Search for the cell housing the specified text and yield its [x, y] center coordinate. 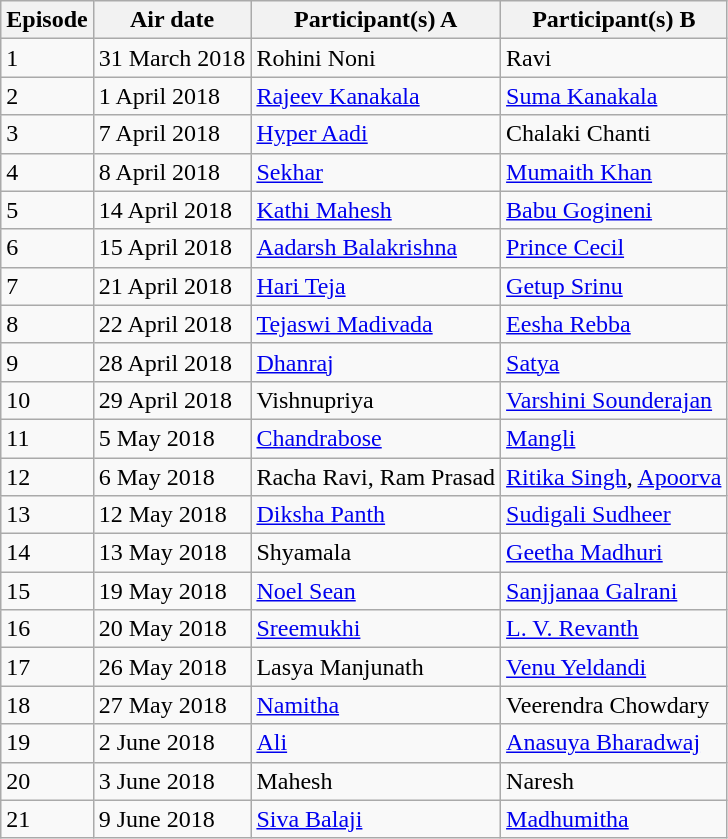
Tejaswi Madivada [376, 324]
Vishnupriya [376, 400]
Suma Kanakala [614, 96]
21 April 2018 [172, 286]
9 [47, 362]
Ravi [614, 58]
12 [47, 477]
Babu Gogineni [614, 210]
8 April 2018 [172, 172]
20 May 2018 [172, 629]
Madhumitha [614, 819]
Mumaith Khan [614, 172]
Geetha Madhuri [614, 553]
Diksha Panth [376, 515]
14 [47, 553]
Mangli [614, 438]
14 April 2018 [172, 210]
Aadarsh Balakrishna [376, 248]
L. V. Revanth [614, 629]
1 April 2018 [172, 96]
Dhanraj [376, 362]
5 May 2018 [172, 438]
Prince Cecil [614, 248]
29 April 2018 [172, 400]
Chalaki Chanti [614, 134]
2 [47, 96]
Chandrabose [376, 438]
Ritika Singh, Apoorva [614, 477]
5 [47, 210]
21 [47, 819]
31 March 2018 [172, 58]
Mahesh [376, 781]
Sanjjanaa Galrani [614, 591]
Varshini Sounderajan [614, 400]
8 [47, 324]
15 [47, 591]
6 [47, 248]
Noel Sean [376, 591]
13 [47, 515]
Rajeev Kanakala [376, 96]
27 May 2018 [172, 705]
13 May 2018 [172, 553]
Naresh [614, 781]
17 [47, 667]
Sreemukhi [376, 629]
Kathi Mahesh [376, 210]
11 [47, 438]
Venu Yeldandi [614, 667]
Satya [614, 362]
15 April 2018 [172, 248]
28 April 2018 [172, 362]
4 [47, 172]
Hari Teja [376, 286]
6 May 2018 [172, 477]
Hyper Aadi [376, 134]
Sudigali Sudheer [614, 515]
2 June 2018 [172, 743]
Participant(s) A [376, 20]
22 April 2018 [172, 324]
Siva Balaji [376, 819]
20 [47, 781]
Sekhar [376, 172]
Anasuya Bharadwaj [614, 743]
16 [47, 629]
12 May 2018 [172, 515]
Eesha Rebba [614, 324]
7 [47, 286]
7 April 2018 [172, 134]
Air date [172, 20]
19 May 2018 [172, 591]
19 [47, 743]
9 June 2018 [172, 819]
Namitha [376, 705]
Ali [376, 743]
Shyamala [376, 553]
10 [47, 400]
Participant(s) B [614, 20]
Lasya Manjunath [376, 667]
18 [47, 705]
1 [47, 58]
Veerendra Chowdary [614, 705]
26 May 2018 [172, 667]
Racha Ravi, Ram Prasad [376, 477]
Rohini Noni [376, 58]
Getup Srinu [614, 286]
3 June 2018 [172, 781]
3 [47, 134]
Episode [47, 20]
